Search for the cell housing the specified text and yield its [X, Y] center coordinate. 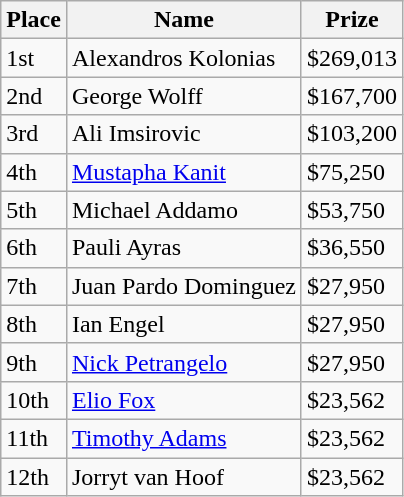
Elio Fox [184, 400]
4th [34, 172]
1st [34, 58]
3rd [34, 134]
8th [34, 324]
Alexandros Kolonias [184, 58]
9th [34, 362]
$167,700 [352, 96]
Timothy Adams [184, 438]
$53,750 [352, 210]
$75,250 [352, 172]
$36,550 [352, 248]
Pauli Ayras [184, 248]
$269,013 [352, 58]
Mustapha Kanit [184, 172]
12th [34, 477]
7th [34, 286]
Jorryt van Hoof [184, 477]
$103,200 [352, 134]
Nick Petrangelo [184, 362]
5th [34, 210]
Name [184, 20]
6th [34, 248]
Ali Imsirovic [184, 134]
Prize [352, 20]
2nd [34, 96]
Ian Engel [184, 324]
George Wolff [184, 96]
Juan Pardo Dominguez [184, 286]
Place [34, 20]
10th [34, 400]
11th [34, 438]
Michael Addamo [184, 210]
